Determine the (x, y) coordinate at the center of the cell enclosing the given text.  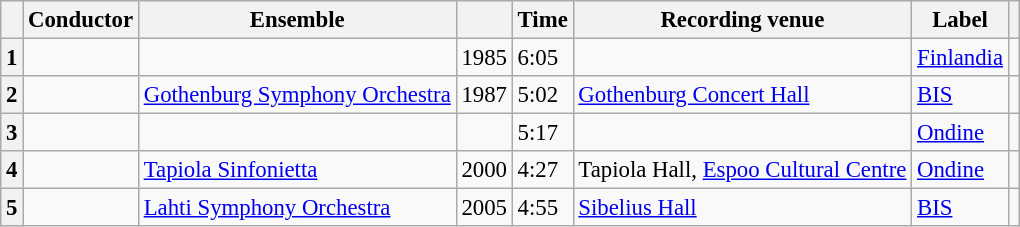
5 (12, 208)
1987 (484, 95)
Gothenburg Symphony Orchestra (297, 95)
2005 (484, 208)
Tapiola Sinfonietta (297, 170)
4:27 (542, 170)
Conductor (81, 20)
3 (12, 133)
Sibelius Hall (742, 208)
1 (12, 58)
6:05 (542, 58)
Recording venue (742, 20)
Time (542, 20)
2 (12, 95)
Label (960, 20)
Finlandia (960, 58)
5:02 (542, 95)
5:17 (542, 133)
2000 (484, 170)
Gothenburg Concert Hall (742, 95)
Lahti Symphony Orchestra (297, 208)
4 (12, 170)
Tapiola Hall, Espoo Cultural Centre (742, 170)
Ensemble (297, 20)
1985 (484, 58)
4:55 (542, 208)
